Capture the cell that displays the provided text and extract its [x, y] central coordinate. 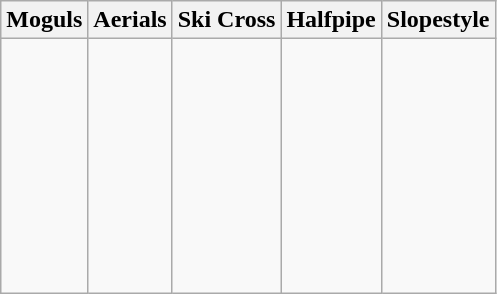
Moguls [44, 20]
Slopestyle [438, 20]
Aerials [130, 20]
Halfpipe [331, 20]
Ski Cross [226, 20]
